Identify which cell holds the provided text, then report its [X, Y] central coordinate. 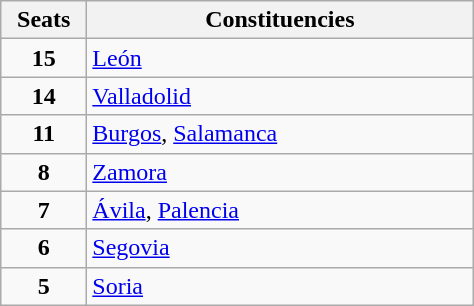
8 [44, 172]
Seats [44, 20]
Soria [280, 286]
Zamora [280, 172]
Burgos, Salamanca [280, 134]
15 [44, 58]
Constituencies [280, 20]
Segovia [280, 248]
Ávila, Palencia [280, 210]
6 [44, 248]
11 [44, 134]
7 [44, 210]
Valladolid [280, 96]
León [280, 58]
5 [44, 286]
14 [44, 96]
